From the cell containing the given text, extract its center point as (x, y) coordinate. 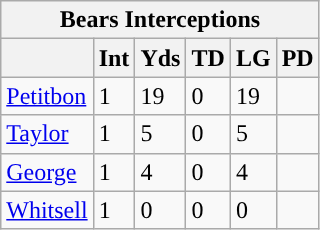
LG (253, 58)
Taylor (47, 134)
PD (298, 58)
Int (114, 58)
Yds (160, 58)
George (47, 172)
Petitbon (47, 96)
Whitsell (47, 210)
Bears Interceptions (160, 20)
TD (208, 58)
